Output the (X, Y) coordinate of the center of the cell containing the given text.  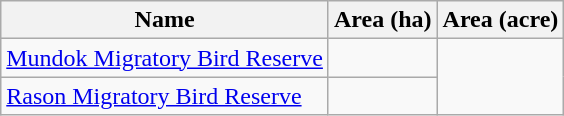
Name (165, 20)
Area (ha) (382, 20)
Rason Migratory Bird Reserve (165, 96)
Mundok Migratory Bird Reserve (165, 58)
Area (acre) (500, 20)
